Scan for the cell matching the given text and deliver its (x, y) coordinate at center. 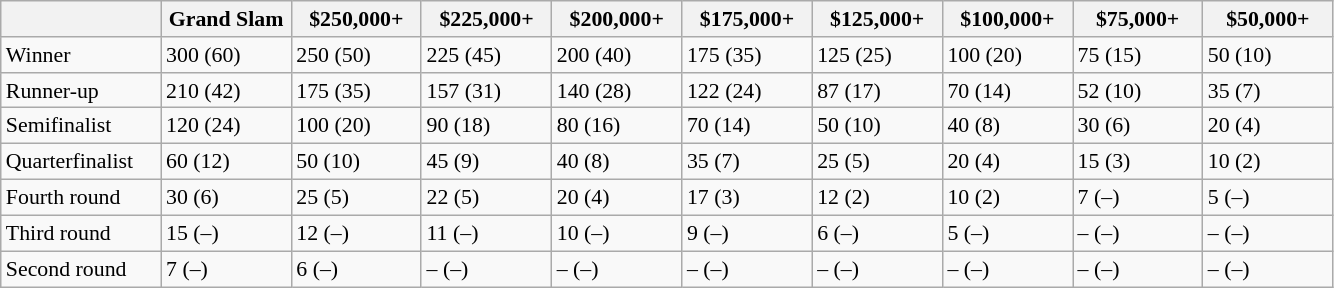
125 (25) (877, 54)
15 (3) (1137, 161)
$50,000+ (1268, 18)
12 (–) (356, 233)
15 (–) (226, 233)
Third round (81, 233)
11 (–) (486, 233)
52 (10) (1137, 90)
$200,000+ (617, 18)
9 (–) (747, 233)
Winner (81, 54)
80 (16) (617, 125)
$75,000+ (1137, 18)
$175,000+ (747, 18)
200 (40) (617, 54)
Second round (81, 268)
90 (18) (486, 125)
250 (50) (356, 54)
75 (15) (1137, 54)
210 (42) (226, 90)
Runner-up (81, 90)
22 (5) (486, 197)
157 (31) (486, 90)
87 (17) (877, 90)
Semifinalist (81, 125)
120 (24) (226, 125)
$100,000+ (1007, 18)
$125,000+ (877, 18)
$225,000+ (486, 18)
45 (9) (486, 161)
12 (2) (877, 197)
225 (45) (486, 54)
Fourth round (81, 197)
140 (28) (617, 90)
17 (3) (747, 197)
Quarterfinalist (81, 161)
122 (24) (747, 90)
60 (12) (226, 161)
Grand Slam (226, 18)
300 (60) (226, 54)
$250,000+ (356, 18)
10 (–) (617, 233)
